Scan for the cell matching the given text and deliver its [x, y] coordinate at center. 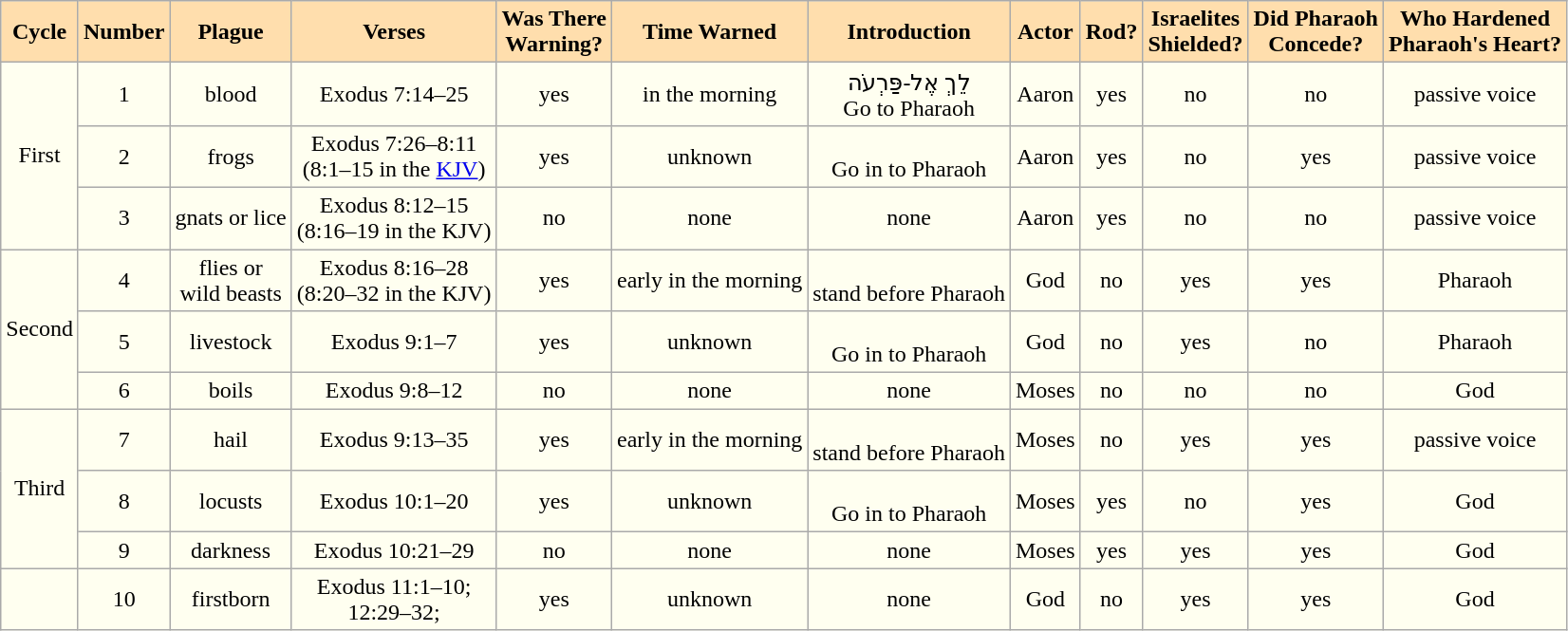
boils [231, 391]
7 [123, 440]
darkness [231, 550]
frogs [231, 156]
Exodus 7:14–25 [394, 95]
flies orwild beasts [231, 279]
Exodus 11:1–10;12:29–32; [394, 600]
livestock [231, 342]
לֵךְ אֶל-פַּרְעֹהGo to Pharaoh [909, 95]
3 [123, 218]
Plague [231, 32]
blood [231, 95]
firstborn [231, 600]
4 [123, 279]
Exodus 9:8–12 [394, 391]
Time Warned [709, 32]
9 [123, 550]
Exodus 9:13–35 [394, 440]
Exodus 8:12–15(8:16–19 in the KJV) [394, 218]
Cycle [40, 32]
First [40, 156]
6 [123, 391]
Who HardenedPharaoh's Heart? [1475, 32]
Exodus 9:1–7 [394, 342]
10 [123, 600]
Rod? [1111, 32]
Exodus 7:26–8:11(8:1–15 in the KJV) [394, 156]
Number [123, 32]
hail [231, 440]
IsraelitesShielded? [1196, 32]
Actor [1045, 32]
Third [40, 489]
8 [123, 501]
Introduction [909, 32]
Second [40, 328]
Verses [394, 32]
Was ThereWarning? [554, 32]
Exodus 8:16–28(8:20–32 in the KJV) [394, 279]
1 [123, 95]
locusts [231, 501]
in the morning [709, 95]
Exodus 10:1–20 [394, 501]
gnats or lice [231, 218]
Exodus 10:21–29 [394, 550]
Did PharaohConcede? [1316, 32]
2 [123, 156]
5 [123, 342]
